Capture the cell that displays the provided text and extract its [x, y] central coordinate. 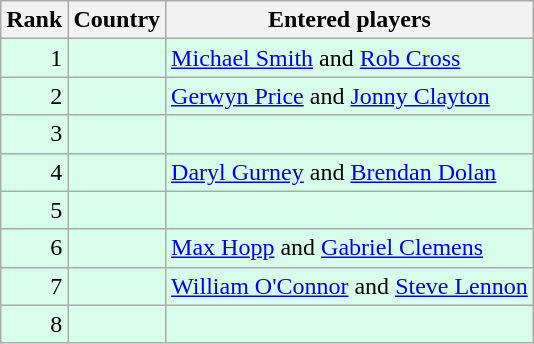
3 [34, 134]
5 [34, 210]
William O'Connor and Steve Lennon [350, 286]
2 [34, 96]
Gerwyn Price and Jonny Clayton [350, 96]
Max Hopp and Gabriel Clemens [350, 248]
Michael Smith and Rob Cross [350, 58]
8 [34, 324]
6 [34, 248]
7 [34, 286]
Entered players [350, 20]
Country [117, 20]
Daryl Gurney and Brendan Dolan [350, 172]
Rank [34, 20]
4 [34, 172]
1 [34, 58]
